Find where the given text appears and provide that cell's center as (X, Y) coordinate. 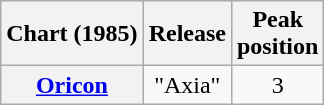
Release (187, 34)
3 (277, 85)
Chart (1985) (72, 34)
Peakposition (277, 34)
Oricon (72, 85)
"Axia" (187, 85)
